Detect which cell encompasses the target text, then output its [X, Y] center coordinate. 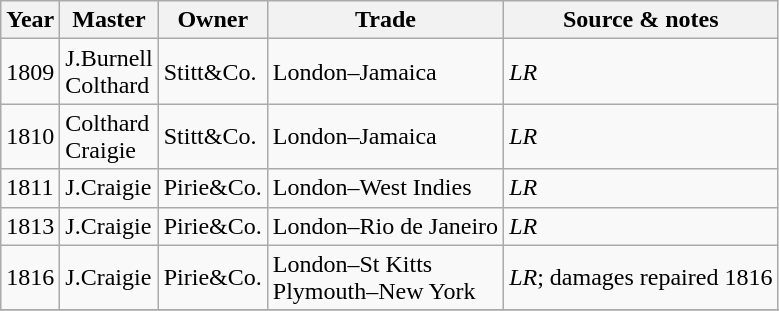
ColthardCraigie [109, 136]
Source & notes [641, 20]
J.BurnellColthard [109, 72]
London–Rio de Janeiro [385, 226]
1811 [30, 188]
LR; damages repaired 1816 [641, 278]
1809 [30, 72]
Master [109, 20]
1816 [30, 278]
London–St KittsPlymouth–New York [385, 278]
1813 [30, 226]
Trade [385, 20]
1810 [30, 136]
Year [30, 20]
Owner [212, 20]
London–West Indies [385, 188]
